Output the (X, Y) coordinate of the center of the cell containing the given text.  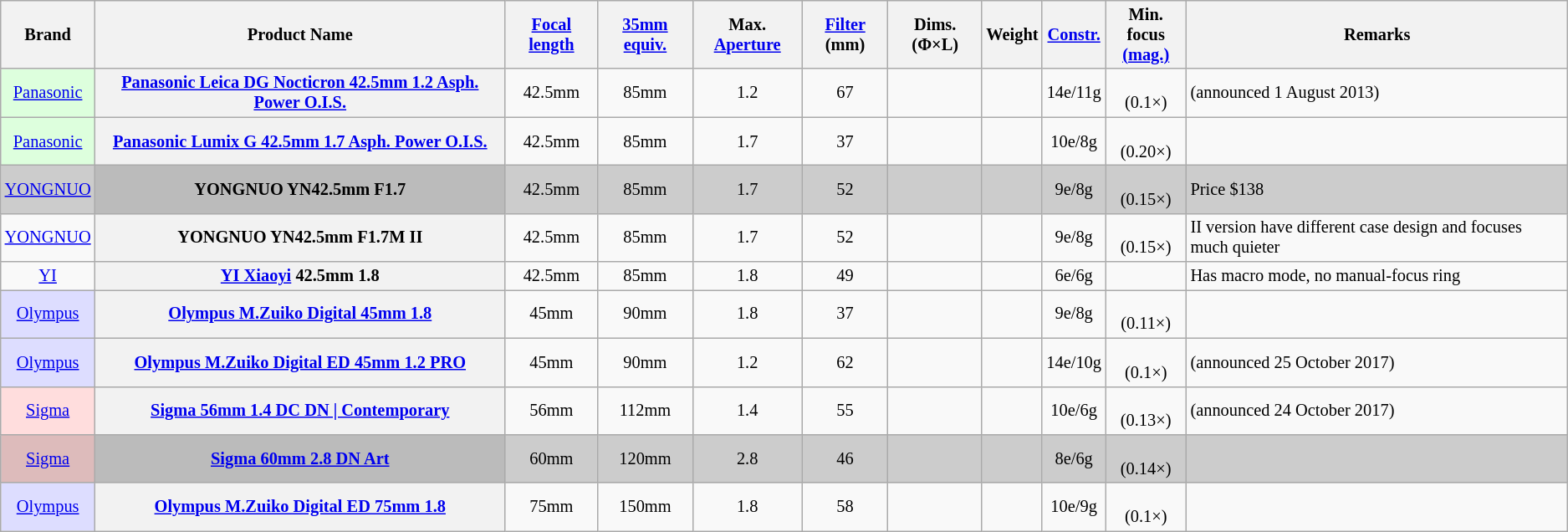
YONGNUO YN42.5mm F1.7M II (300, 238)
YONGNUO YN42.5mm F1.7 (300, 189)
55 (845, 411)
Constr. (1074, 34)
Dims. (Φ×L) (935, 34)
14e/11g (1074, 93)
112mm (646, 411)
Has macro mode, no manual-focus ring (1377, 276)
Brand (49, 34)
35mm equiv. (646, 34)
Focal length (552, 34)
10e/9g (1074, 507)
2.8 (748, 458)
58 (845, 507)
10e/6g (1074, 411)
10e/8g (1074, 141)
Panasonic Lumix G 42.5mm 1.7 Asph. Power O.I.S. (300, 141)
(0.11×) (1146, 314)
8e/6g (1074, 458)
Olympus M.Zuiko Digital ED 45mm 1.2 PRO (300, 362)
Product Name (300, 34)
1.4 (748, 411)
75mm (552, 507)
(0.13×) (1146, 411)
Olympus M.Zuiko Digital 45mm 1.8 (300, 314)
14e/10g (1074, 362)
(announced 24 October 2017) (1377, 411)
120mm (646, 458)
(announced 1 August 2013) (1377, 93)
Remarks (1377, 34)
Sigma 56mm 1.4 DC DN | Contemporary (300, 411)
150mm (646, 507)
II version have different case design and focuses much quieter (1377, 238)
Olympus M.Zuiko Digital ED 75mm 1.8 (300, 507)
Weight (1012, 34)
60mm (552, 458)
46 (845, 458)
Panasonic Leica DG Nocticron 42.5mm 1.2 Asph. Power O.I.S. (300, 93)
Max. Aperture (748, 34)
Sigma 60mm 2.8 DN Art (300, 458)
56mm (552, 411)
(announced 25 October 2017) (1377, 362)
49 (845, 276)
Filter (mm) (845, 34)
67 (845, 93)
62 (845, 362)
YI (49, 276)
Price $138 (1377, 189)
Min. focus(mag.) (1146, 34)
(0.14×) (1146, 458)
(0.20×) (1146, 141)
YI Xiaoyi 42.5mm 1.8 (300, 276)
6e/6g (1074, 276)
